Scan for the cell matching the given text and deliver its (X, Y) coordinate at center. 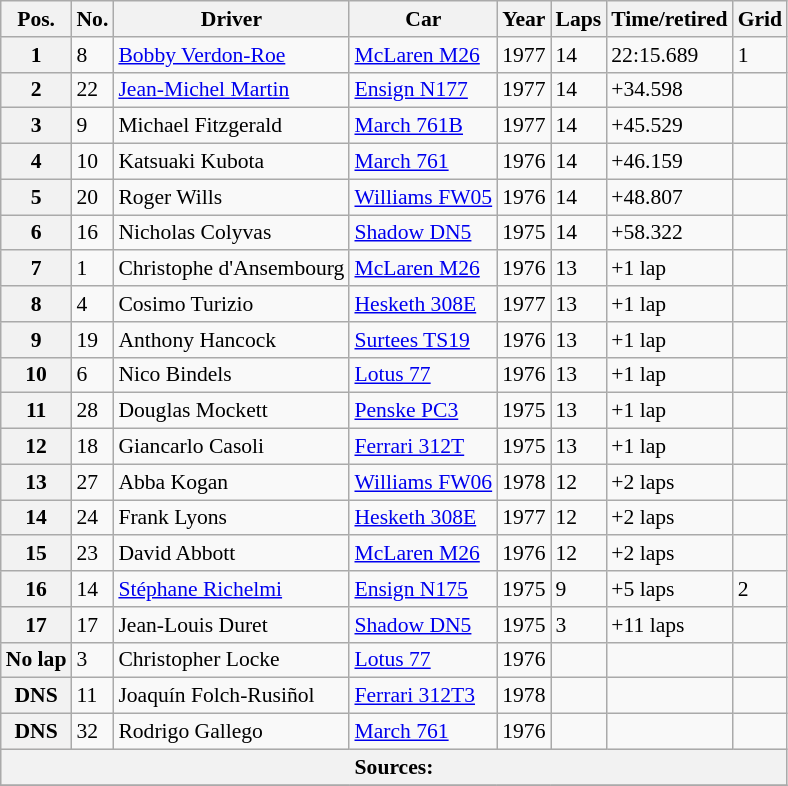
Williams FW06 (423, 482)
Ferrari 312T (423, 447)
Stéphane Richelmi (231, 589)
23 (92, 554)
Williams FW05 (423, 197)
Bobby Verdon-Roe (231, 55)
No. (92, 19)
27 (92, 482)
March 761B (423, 126)
Ensign N177 (423, 90)
24 (92, 518)
5 (36, 197)
32 (92, 732)
+34.598 (669, 90)
Christopher Locke (231, 660)
Katsuaki Kubota (231, 162)
Frank Lyons (231, 518)
+46.159 (669, 162)
Anthony Hancock (231, 340)
No lap (36, 660)
20 (92, 197)
22 (92, 90)
+48.807 (669, 197)
Year (524, 19)
18 (92, 447)
+11 laps (669, 625)
Nicholas Colyvas (231, 233)
Jean-Louis Duret (231, 625)
Ensign N175 (423, 589)
David Abbott (231, 554)
28 (92, 411)
+45.529 (669, 126)
Pos. (36, 19)
Car (423, 19)
Laps (578, 19)
Abba Kogan (231, 482)
Penske PC3 (423, 411)
7 (36, 269)
Grid (760, 19)
Rodrigo Gallego (231, 732)
+58.322 (669, 233)
Christophe d'Ansembourg (231, 269)
Time/retired (669, 19)
Ferrari 312T3 (423, 696)
Cosimo Turizio (231, 304)
Surtees TS19 (423, 340)
Driver (231, 19)
Jean-Michel Martin (231, 90)
Sources: (394, 767)
Douglas Mockett (231, 411)
Roger Wills (231, 197)
15 (36, 554)
19 (92, 340)
Giancarlo Casoli (231, 447)
22:15.689 (669, 55)
Michael Fitzgerald (231, 126)
+5 laps (669, 589)
Nico Bindels (231, 375)
Joaquín Folch-Rusiñol (231, 696)
